Identify which cell holds the provided text, then report its (X, Y) central coordinate. 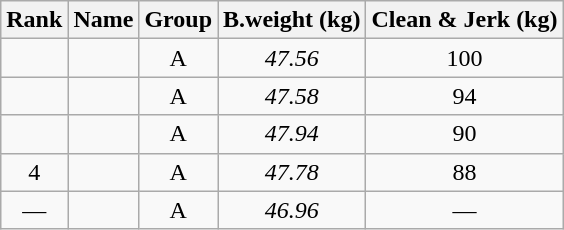
88 (464, 172)
90 (464, 134)
94 (464, 96)
100 (464, 58)
47.94 (292, 134)
Group (178, 20)
Name (104, 20)
B.weight (kg) (292, 20)
46.96 (292, 210)
47.78 (292, 172)
Rank (34, 20)
47.56 (292, 58)
47.58 (292, 96)
Clean & Jerk (kg) (464, 20)
4 (34, 172)
